Return the [x, y] coordinate for the center point of the cell that contains the specified text.  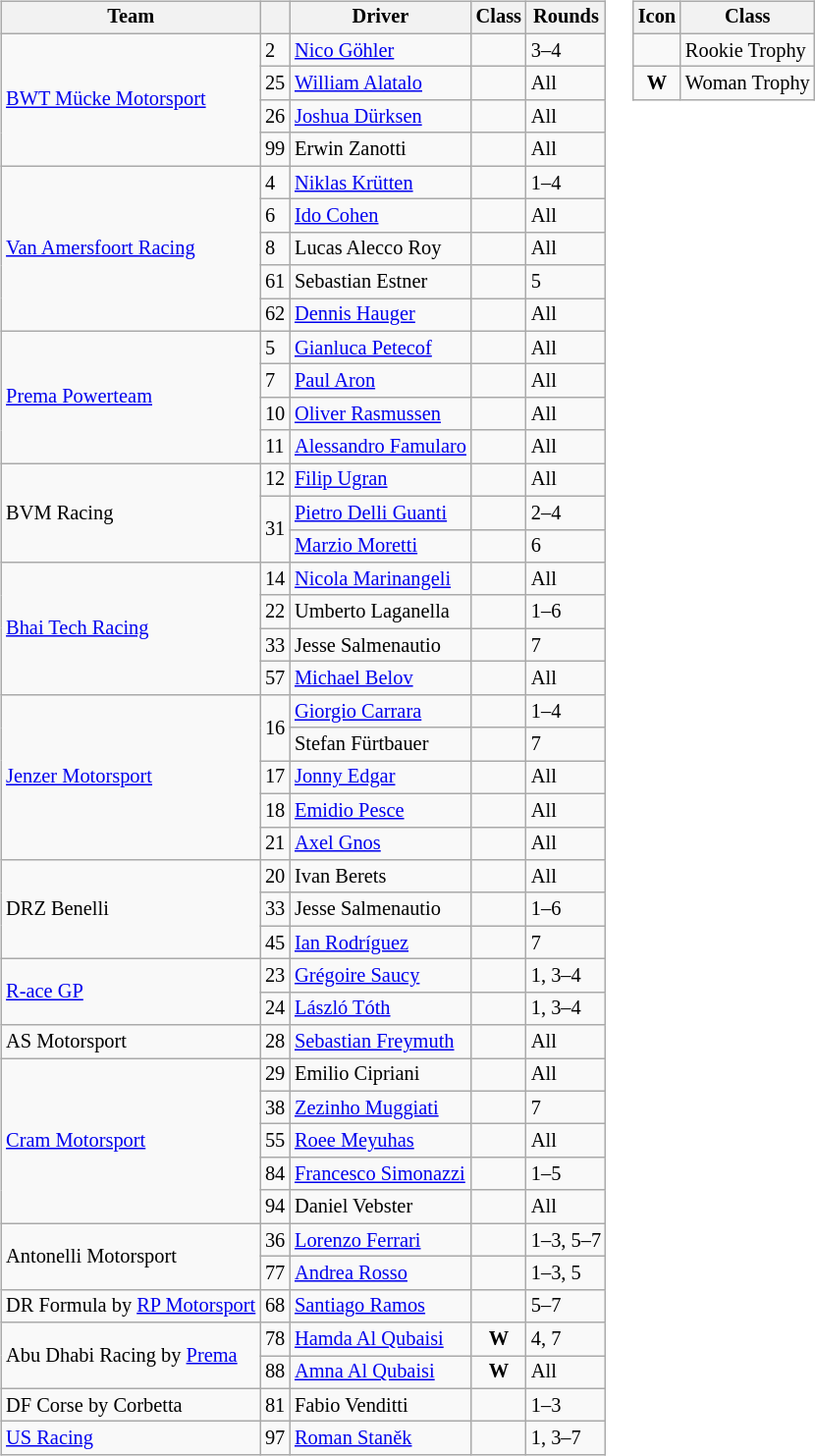
Dennis Hauger [381, 315]
62 [275, 315]
Gianluca Petecof [381, 348]
US Racing [131, 1438]
BWT Mücke Motorsport [131, 100]
Erwin Zanotti [381, 149]
3–4 [566, 50]
18 [275, 810]
97 [275, 1438]
Andrea Rosso [381, 1273]
Woman Trophy [748, 83]
Oliver Rasmussen [381, 414]
28 [275, 1042]
4 [275, 183]
4, 7 [566, 1339]
16 [275, 727]
81 [275, 1405]
Alessandro Famularo [381, 447]
99 [275, 149]
1–5 [566, 1174]
Abu Dhabi Racing by Prema [131, 1355]
17 [275, 778]
R-ace GP [131, 992]
Rounds [566, 18]
24 [275, 1008]
Umberto Laganella [381, 612]
Amna Al Qubaisi [381, 1373]
László Tóth [381, 1008]
29 [275, 1075]
Santiago Ramos [381, 1306]
Driver [381, 18]
Sebastian Estner [381, 282]
Ivan Berets [381, 877]
68 [275, 1306]
25 [275, 83]
2–4 [566, 512]
1–3, 5 [566, 1273]
Marzio Moretti [381, 546]
Roee Meyuhas [381, 1141]
Rookie Trophy [748, 50]
77 [275, 1273]
88 [275, 1373]
Lorenzo Ferrari [381, 1240]
94 [275, 1207]
36 [275, 1240]
8 [275, 248]
12 [275, 480]
Prema Powerteam [131, 397]
Bhai Tech Racing [131, 628]
Team [131, 18]
Axel Gnos [381, 843]
38 [275, 1107]
BVM Racing [131, 512]
Nico Göhler [381, 50]
Ido Cohen [381, 216]
Icon [657, 18]
Antonelli Motorsport [131, 1257]
Niklas Krütten [381, 183]
57 [275, 678]
Roman Staněk [381, 1438]
Emilio Cipriani [381, 1075]
DF Corse by Corbetta [131, 1405]
Joshua Dürksen [381, 117]
William Alatalo [381, 83]
Van Amersfoort Racing [131, 248]
Zezinho Muggiati [381, 1107]
31 [275, 528]
Fabio Venditti [381, 1405]
78 [275, 1339]
11 [275, 447]
45 [275, 943]
1–3, 5–7 [566, 1240]
Hamda Al Qubaisi [381, 1339]
AS Motorsport [131, 1042]
Ian Rodríguez [381, 943]
Paul Aron [381, 381]
Jenzer Motorsport [131, 777]
Francesco Simonazzi [381, 1174]
2 [275, 50]
Sebastian Freymuth [381, 1042]
21 [275, 843]
Lucas Alecco Roy [381, 248]
Nicola Marinangeli [381, 579]
5–7 [566, 1306]
1–3 [566, 1405]
22 [275, 612]
Filip Ugran [381, 480]
Emidio Pesce [381, 810]
DRZ Benelli [131, 909]
Daniel Vebster [381, 1207]
1, 3–7 [566, 1438]
26 [275, 117]
DR Formula by RP Motorsport [131, 1306]
Pietro Delli Guanti [381, 512]
20 [275, 877]
14 [275, 579]
Cram Motorsport [131, 1141]
Stefan Fürtbauer [381, 744]
23 [275, 976]
61 [275, 282]
Michael Belov [381, 678]
84 [275, 1174]
Grégoire Saucy [381, 976]
55 [275, 1141]
10 [275, 414]
Jonny Edgar [381, 778]
Giorgio Carrara [381, 711]
